Capture the cell that displays the provided text and extract its (x, y) central coordinate. 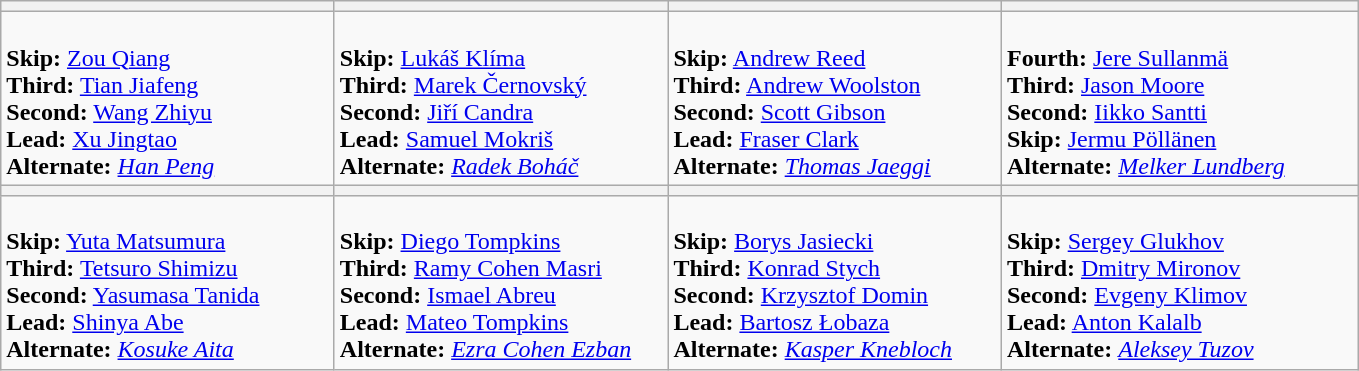
Skip: Yuta Matsumura Third: Tetsuro Shimizu Second: Yasumasa Tanida Lead: Shinya Abe Alternate: Kosuke Aita (168, 282)
Skip: Zou Qiang Third: Tian Jiafeng Second: Wang Zhiyu Lead: Xu Jingtao Alternate: Han Peng (168, 98)
Fourth: Jere Sullanmä Third: Jason Moore Second: Iikko Santti Skip: Jermu Pöllänen Alternate: Melker Lundberg (1179, 98)
Skip: Sergey Glukhov Third: Dmitry Mironov Second: Evgeny Klimov Lead: Anton Kalalb Alternate: Aleksey Tuzov (1179, 282)
Skip: Lukáš Klíma Third: Marek Černovský Second: Jiří Candra Lead: Samuel Mokriš Alternate: Radek Boháč (501, 98)
Skip: Andrew Reed Third: Andrew Woolston Second: Scott Gibson Lead: Fraser Clark Alternate: Thomas Jaeggi (835, 98)
Skip: Borys Jasiecki Third: Konrad Stych Second: Krzysztof Domin Lead: Bartosz Łobaza Alternate: Kasper Knebloch (835, 282)
Skip: Diego Tompkins Third: Ramy Cohen Masri Second: Ismael Abreu Lead: Mateo Tompkins Alternate: Ezra Cohen Ezban (501, 282)
